Determine the [X, Y] coordinate at the center of the cell enclosing the given text.  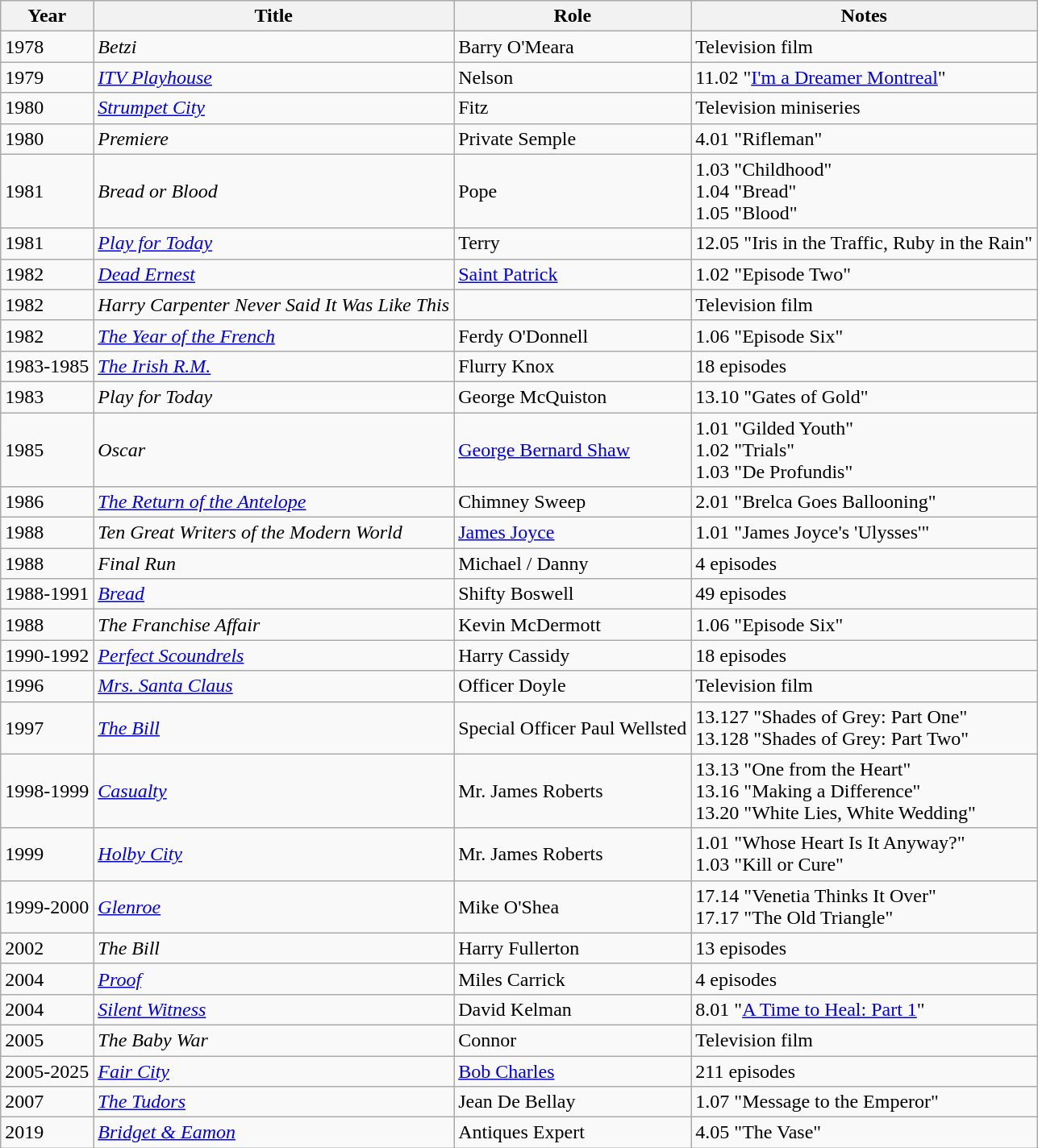
The Baby War [274, 1040]
1998-1999 [47, 791]
Premiere [274, 139]
Pope [573, 191]
Michael / Danny [573, 564]
1983-1985 [47, 366]
The Year of the French [274, 335]
Mrs. Santa Claus [274, 686]
1997 [47, 727]
Title [274, 16]
Shifty Boswell [573, 594]
1999-2000 [47, 906]
David Kelman [573, 1009]
2007 [47, 1102]
1986 [47, 502]
4.01 "Rifleman" [865, 139]
13.13 "One from the Heart"13.16 "Making a Difference"13.20 "White Lies, White Wedding" [865, 791]
1985 [47, 450]
12.05 "Iris in the Traffic, Ruby in the Rain" [865, 243]
Bread [274, 594]
Glenroe [274, 906]
4.05 "The Vase" [865, 1133]
Kevin McDermott [573, 625]
2002 [47, 948]
1.03 "Childhood"1.04 "Bread"1.05 "Blood" [865, 191]
Harry Fullerton [573, 948]
11.02 "I'm a Dreamer Montreal" [865, 77]
Fair City [274, 1071]
Private Semple [573, 139]
Casualty [274, 791]
James Joyce [573, 533]
1979 [47, 77]
Ten Great Writers of the Modern World [274, 533]
1978 [47, 47]
Final Run [274, 564]
2005-2025 [47, 1071]
211 episodes [865, 1071]
ITV Playhouse [274, 77]
1.01 "James Joyce's 'Ulysses'" [865, 533]
Betzi [274, 47]
Nelson [573, 77]
Year [47, 16]
Role [573, 16]
1999 [47, 855]
Antiques Expert [573, 1133]
Barry O'Meara [573, 47]
13.10 "Gates of Gold" [865, 397]
2019 [47, 1133]
1.01 "Whose Heart Is It Anyway?"1.03 "Kill or Cure" [865, 855]
1996 [47, 686]
Harry Carpenter Never Said It Was Like This [274, 305]
1.01 "Gilded Youth"1.02 "Trials"1.03 "De Profundis" [865, 450]
17.14 "Venetia Thinks It Over"17.17 "The Old Triangle" [865, 906]
Terry [573, 243]
Officer Doyle [573, 686]
1990-1992 [47, 655]
Flurry Knox [573, 366]
Connor [573, 1040]
Silent Witness [274, 1009]
Strumpet City [274, 108]
The Irish R.M. [274, 366]
George McQuiston [573, 397]
2.01 "Brelca Goes Ballooning" [865, 502]
49 episodes [865, 594]
Proof [274, 979]
Chimney Sweep [573, 502]
8.01 "A Time to Heal: Part 1" [865, 1009]
Special Officer Paul Wellsted [573, 727]
Oscar [274, 450]
1988-1991 [47, 594]
The Tudors [274, 1102]
Saint Patrick [573, 274]
Harry Cassidy [573, 655]
Perfect Scoundrels [274, 655]
1.07 "Message to the Emperor" [865, 1102]
Bridget & Eamon [274, 1133]
Miles Carrick [573, 979]
2005 [47, 1040]
13.127 "Shades of Grey: Part One"13.128 "Shades of Grey: Part Two" [865, 727]
Dead Ernest [274, 274]
Notes [865, 16]
Mike O'Shea [573, 906]
The Return of the Antelope [274, 502]
Fitz [573, 108]
Ferdy O'Donnell [573, 335]
Jean De Bellay [573, 1102]
George Bernard Shaw [573, 450]
Bread or Blood [274, 191]
1.02 "Episode Two" [865, 274]
Bob Charles [573, 1071]
Television miniseries [865, 108]
1983 [47, 397]
Holby City [274, 855]
13 episodes [865, 948]
The Franchise Affair [274, 625]
